Search for the cell housing the specified text and yield its [X, Y] center coordinate. 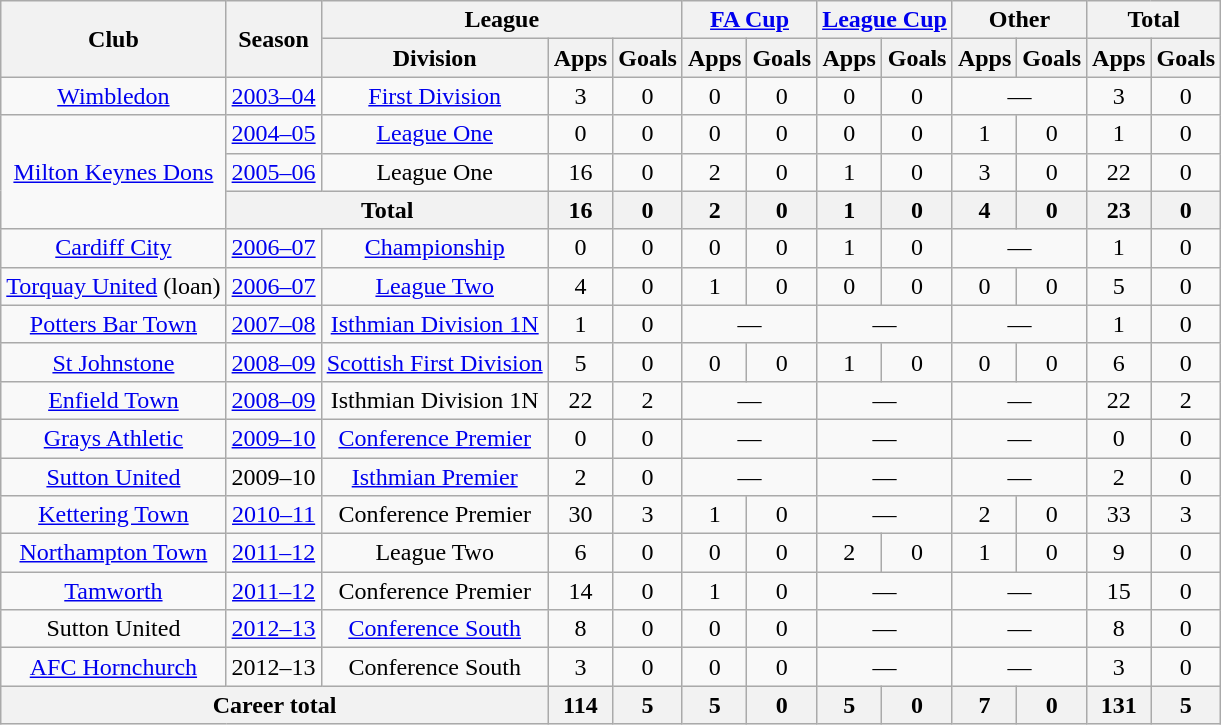
AFC Hornchurch [114, 667]
Milton Keynes Dons [114, 172]
Championship [434, 248]
Northampton Town [114, 553]
St Johnstone [114, 362]
9 [1119, 553]
Enfield Town [114, 400]
30 [580, 515]
2003–04 [274, 96]
Division [434, 58]
114 [580, 705]
15 [1119, 591]
2004–05 [274, 134]
Isthmian Premier [434, 477]
First Division [434, 96]
2005–06 [274, 172]
Wimbledon [114, 96]
Scottish First Division [434, 362]
Potters Bar Town [114, 324]
FA Cup [749, 20]
33 [1119, 515]
League [502, 20]
Club [114, 39]
Career total [275, 705]
Cardiff City [114, 248]
League Cup [885, 20]
Kettering Town [114, 515]
14 [580, 591]
Torquay United (loan) [114, 286]
2010–11 [274, 515]
131 [1119, 705]
Grays Athletic [114, 438]
2007–08 [274, 324]
Other [1019, 20]
Season [274, 39]
7 [984, 705]
23 [1119, 210]
Tamworth [114, 591]
